Detect which cell encompasses the target text, then output its [x, y] center coordinate. 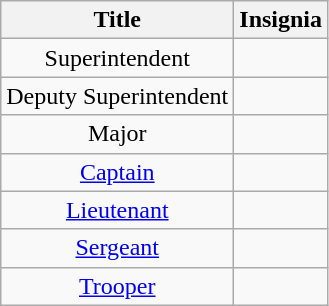
Major [118, 134]
Deputy Superintendent [118, 96]
Lieutenant [118, 210]
Superintendent [118, 58]
Captain [118, 172]
Trooper [118, 286]
Title [118, 20]
Insignia [281, 20]
Sergeant [118, 248]
